Pinpoint the cell where the given text exists, returning its (x, y) midpoint coordinate. 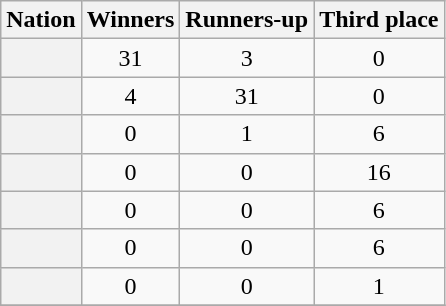
3 (247, 58)
Nation (41, 20)
4 (130, 96)
Runners-up (247, 20)
Winners (130, 20)
Third place (379, 20)
16 (379, 172)
